Determine the (X, Y) coordinate at the center of the cell enclosing the given text.  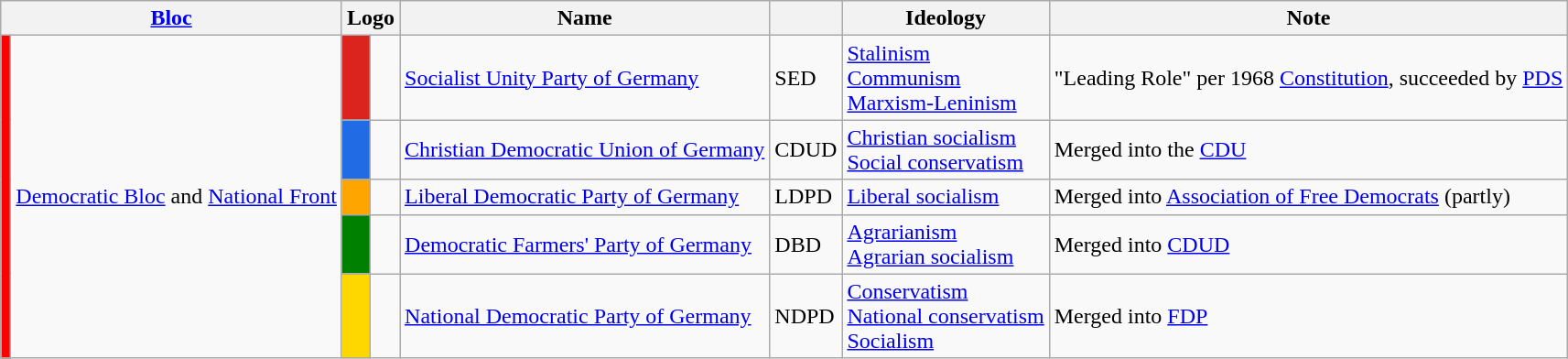
Christian Democratic Union of Germany (585, 150)
LDPD (806, 197)
"Leading Role" per 1968 Constitution, succeeded by PDS (1309, 78)
Ideology (946, 18)
Logo (370, 18)
Liberal Democratic Party of Germany (585, 197)
Bloc (172, 18)
Merged into FDP (1309, 316)
AgrarianismAgrarian socialism (946, 244)
Name (585, 18)
StalinismCommunismMarxism-Leninism (946, 78)
Democratic Bloc and National Front (177, 197)
CDUD (806, 150)
Merged into CDUD (1309, 244)
NDPD (806, 316)
Democratic Farmers' Party of Germany (585, 244)
National Democratic Party of Germany (585, 316)
Merged into the CDU (1309, 150)
Socialist Unity Party of Germany (585, 78)
DBD (806, 244)
ConservatismNational conservatismSocialism (946, 316)
Merged into Association of Free Democrats (partly) (1309, 197)
Christian socialismSocial conservatism (946, 150)
Liberal socialism (946, 197)
Note (1309, 18)
SED (806, 78)
